Detect which cell encompasses the target text, then output its [X, Y] center coordinate. 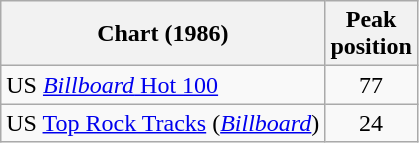
24 [371, 123]
77 [371, 85]
Chart (1986) [163, 34]
US Top Rock Tracks (Billboard) [163, 123]
US Billboard Hot 100 [163, 85]
Peakposition [371, 34]
